Return [x, y] of the center of cell containing provided text 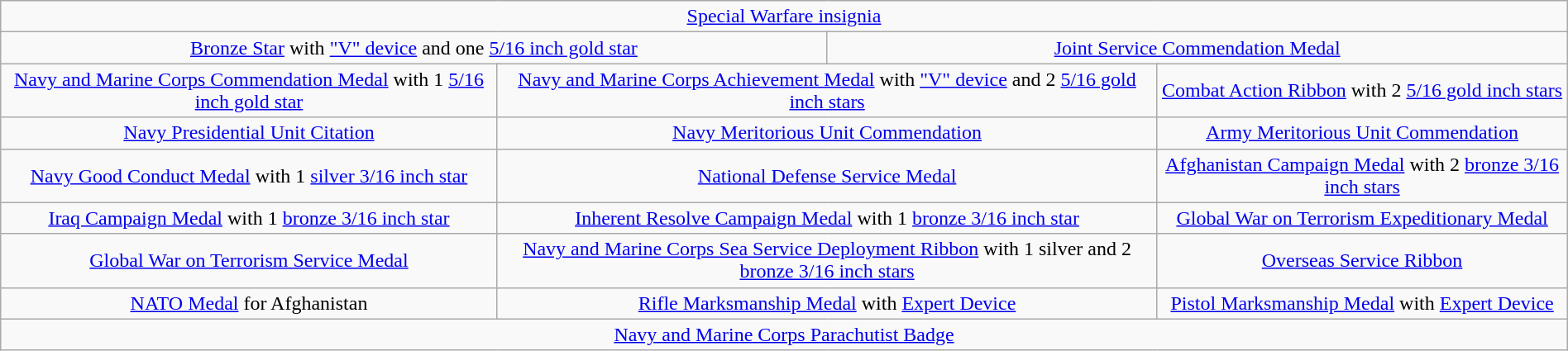
Afghanistan Campaign Medal with 2 bronze 3/16 inch stars [1362, 175]
Iraq Campaign Medal with 1 bronze 3/16 inch star [249, 218]
Overseas Service Ribbon [1362, 261]
Joint Service Commendation Medal [1198, 48]
Special Warfare insignia [784, 17]
NATO Medal for Afghanistan [249, 303]
Navy and Marine Corps Commendation Medal with 1 5/16 inch gold star [249, 91]
Global War on Terrorism Expeditionary Medal [1362, 218]
National Defense Service Medal [827, 175]
Army Meritorious Unit Commendation [1362, 133]
Navy Good Conduct Medal with 1 silver 3/16 inch star [249, 175]
Navy and Marine Corps Sea Service Deployment Ribbon with 1 silver and 2 bronze 3/16 inch stars [827, 261]
Navy Meritorious Unit Commendation [827, 133]
Rifle Marksmanship Medal with Expert Device [827, 303]
Bronze Star with "V" device and one 5/16 inch gold star [414, 48]
Navy and Marine Corps Achievement Medal with "V" device and 2 5/16 gold inch stars [827, 91]
Pistol Marksmanship Medal with Expert Device [1362, 303]
Inherent Resolve Campaign Medal with 1 bronze 3/16 inch star [827, 218]
Global War on Terrorism Service Medal [249, 261]
Navy and Marine Corps Parachutist Badge [784, 334]
Combat Action Ribbon with 2 5/16 gold inch stars [1362, 91]
Navy Presidential Unit Citation [249, 133]
